Return (x, y) of the center of cell containing provided text 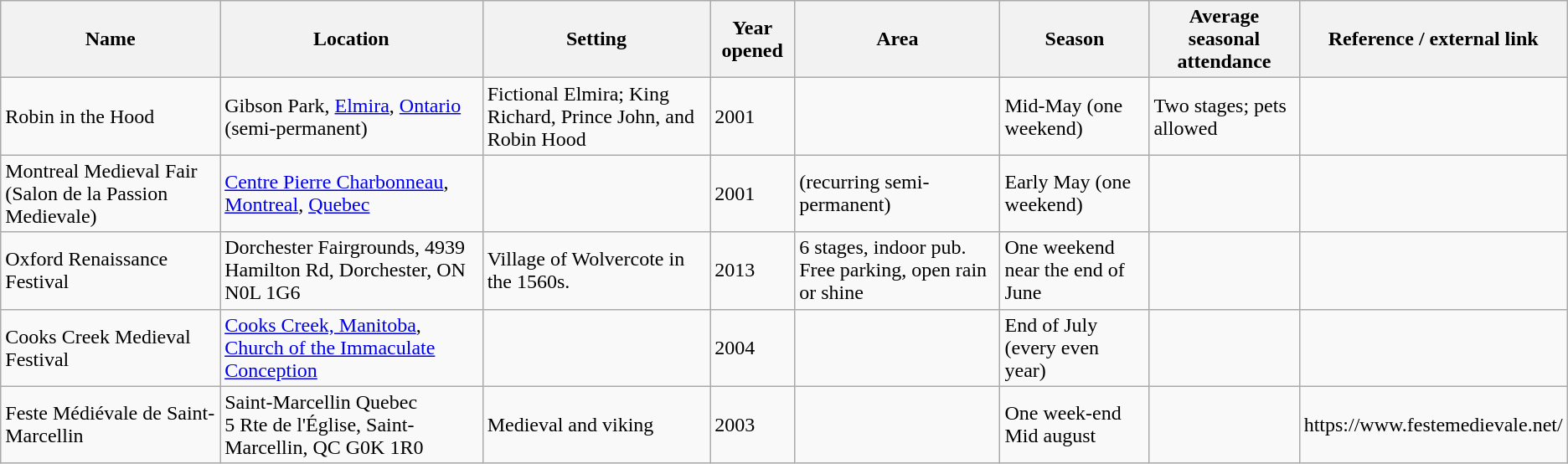
(recurring semi-permanent) (898, 193)
Location (352, 39)
Medieval and viking (596, 425)
End of July (every even year) (1075, 348)
https://www.festemedievale.net/ (1433, 425)
2003 (752, 425)
Fictional Elmira; King Richard, Prince John, and Robin Hood (596, 116)
Gibson Park, Elmira, Ontario (semi-permanent) (352, 116)
Season (1075, 39)
Centre Pierre Charbonneau, Montreal, Quebec (352, 193)
Mid-May (one weekend) (1075, 116)
Village of Wolvercote in the 1560s. (596, 271)
Reference / external link (1433, 39)
Early May (one weekend) (1075, 193)
One weekend near the end of June (1075, 271)
Montreal Medieval Fair (Salon de la Passion Medievale) (111, 193)
One week-end Mid august (1075, 425)
Name (111, 39)
Feste Médiévale de Saint-Marcellin (111, 425)
Year opened (752, 39)
Robin in the Hood (111, 116)
Setting (596, 39)
Saint-Marcellin Quebec5 Rte de l'Église, Saint-Marcellin, QC G0K 1R0 (352, 425)
Cooks Creek Medieval Festival (111, 348)
Cooks Creek, Manitoba, Church of the Immaculate Conception (352, 348)
Area (898, 39)
6 stages, indoor pub. Free parking, open rain or shine (898, 271)
2013 (752, 271)
Oxford Renaissance Festival (111, 271)
Two stages; pets allowed (1225, 116)
Dorchester Fairgrounds, 4939 Hamilton Rd, Dorchester, ON N0L 1G6 (352, 271)
Average seasonal attendance (1225, 39)
2004 (752, 348)
